For the text-containing cell, return its midpoint in [x, y] coordinate format. 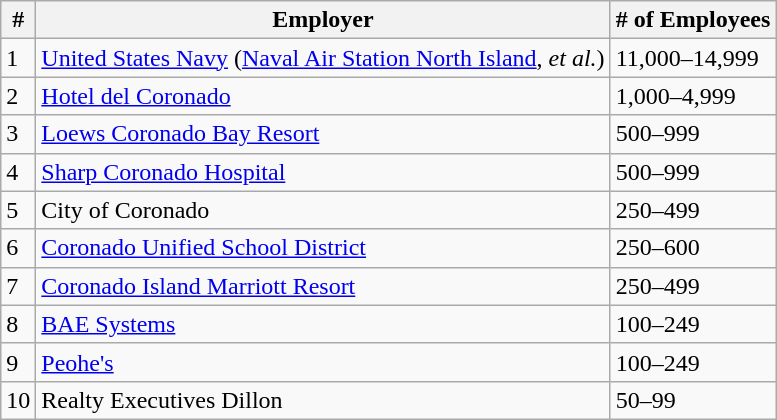
7 [18, 286]
2 [18, 96]
9 [18, 362]
# of Employees [693, 20]
1 [18, 58]
5 [18, 210]
3 [18, 134]
8 [18, 324]
11,000–14,999 [693, 58]
10 [18, 400]
1,000–4,999 [693, 96]
Coronado Unified School District [323, 248]
Sharp Coronado Hospital [323, 172]
4 [18, 172]
50–99 [693, 400]
Hotel del Coronado [323, 96]
Coronado Island Marriott Resort [323, 286]
Employer [323, 20]
United States Navy (Naval Air Station North Island, et al.) [323, 58]
BAE Systems [323, 324]
Loews Coronado Bay Resort [323, 134]
# [18, 20]
6 [18, 248]
Peohe's [323, 362]
City of Coronado [323, 210]
Realty Executives Dillon [323, 400]
250–600 [693, 248]
